Pinpoint the cell where the given text exists, returning its (X, Y) midpoint coordinate. 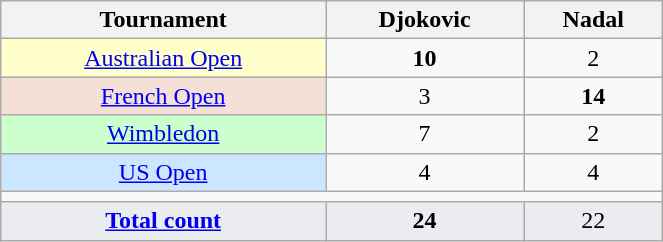
7 (425, 134)
Australian Open (164, 58)
22 (594, 221)
Tournament (164, 20)
French Open (164, 96)
10 (425, 58)
14 (594, 96)
24 (425, 221)
US Open (164, 172)
3 (425, 96)
Nadal (594, 20)
Wimbledon (164, 134)
Djokovic (425, 20)
Total count (164, 221)
